Return the [X, Y] coordinate for the center point of the cell that contains the specified text.  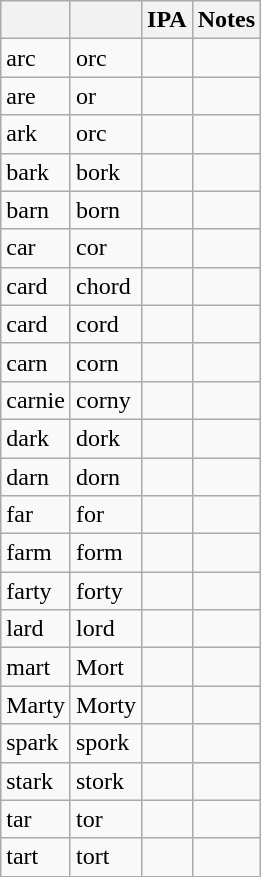
forty [106, 591]
bork [106, 172]
tart [36, 857]
arc [36, 58]
Marty [36, 705]
chord [106, 286]
cord [106, 324]
darn [36, 477]
born [106, 210]
corny [106, 400]
stark [36, 781]
lord [106, 629]
spork [106, 743]
tor [106, 819]
dorn [106, 477]
or [106, 96]
IPA [168, 20]
ark [36, 134]
Morty [106, 705]
tort [106, 857]
farty [36, 591]
far [36, 515]
for [106, 515]
Mort [106, 667]
Notes [226, 20]
lard [36, 629]
farm [36, 553]
mart [36, 667]
dark [36, 438]
corn [106, 362]
spark [36, 743]
car [36, 248]
cor [106, 248]
are [36, 96]
dork [106, 438]
bark [36, 172]
carnie [36, 400]
tar [36, 819]
form [106, 553]
barn [36, 210]
stork [106, 781]
carn [36, 362]
